Locate the cell with the specified text and output its (x, y) center coordinate. 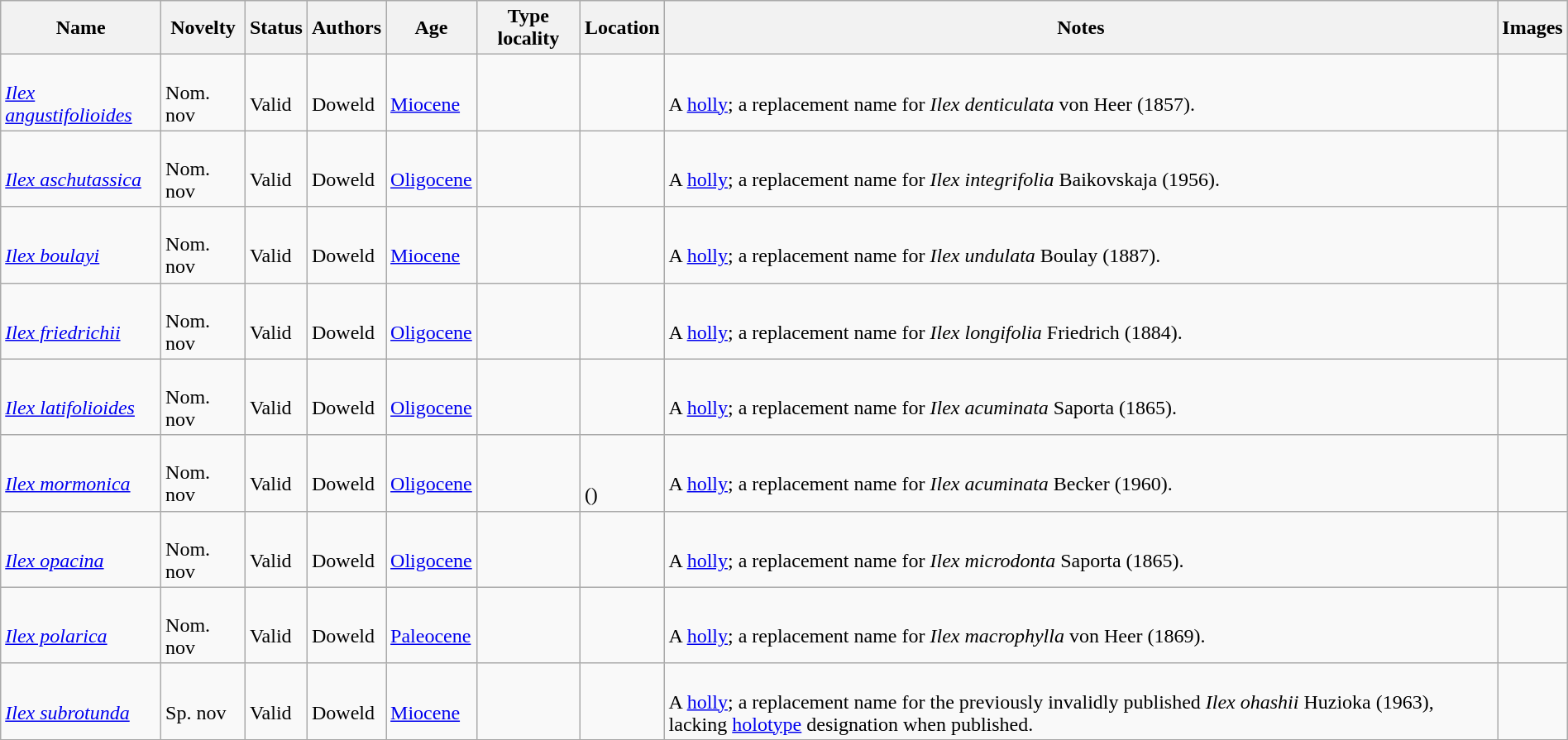
Authors (346, 28)
Novelty (203, 28)
Ilex opacina (81, 549)
Images (1532, 28)
Name (81, 28)
Location (622, 28)
() (622, 473)
A holly; a replacement name for Ilex undulata Boulay (1887). (1081, 245)
Status (276, 28)
Ilex friedrichii (81, 321)
A holly; a replacement name for the previously invalidly published Ilex ohashii Huzioka (1963), lacking holotype designation when published. (1081, 701)
Ilex polarica (81, 625)
Ilex subrotunda (81, 701)
A holly; a replacement name for Ilex longifolia Friedrich (1884). (1081, 321)
Ilex boulayi (81, 245)
Sp. nov (203, 701)
A holly; a replacement name for Ilex denticulata von Heer (1857). (1081, 93)
Ilex angustifolioides (81, 93)
Paleocene (432, 625)
A holly; a replacement name for Ilex microdonta Saporta (1865). (1081, 549)
Type locality (528, 28)
A holly; a replacement name for Ilex macrophylla von Heer (1869). (1081, 625)
A holly; a replacement name for Ilex acuminata Saporta (1865). (1081, 397)
Ilex latifolioides (81, 397)
Ilex mormonica (81, 473)
Notes (1081, 28)
A holly; a replacement name for Ilex acuminata Becker (1960). (1081, 473)
A holly; a replacement name for Ilex integrifolia Baikovskaja (1956). (1081, 169)
Age (432, 28)
Ilex aschutassica (81, 169)
